Detect which cell encompasses the target text, then output its (x, y) center coordinate. 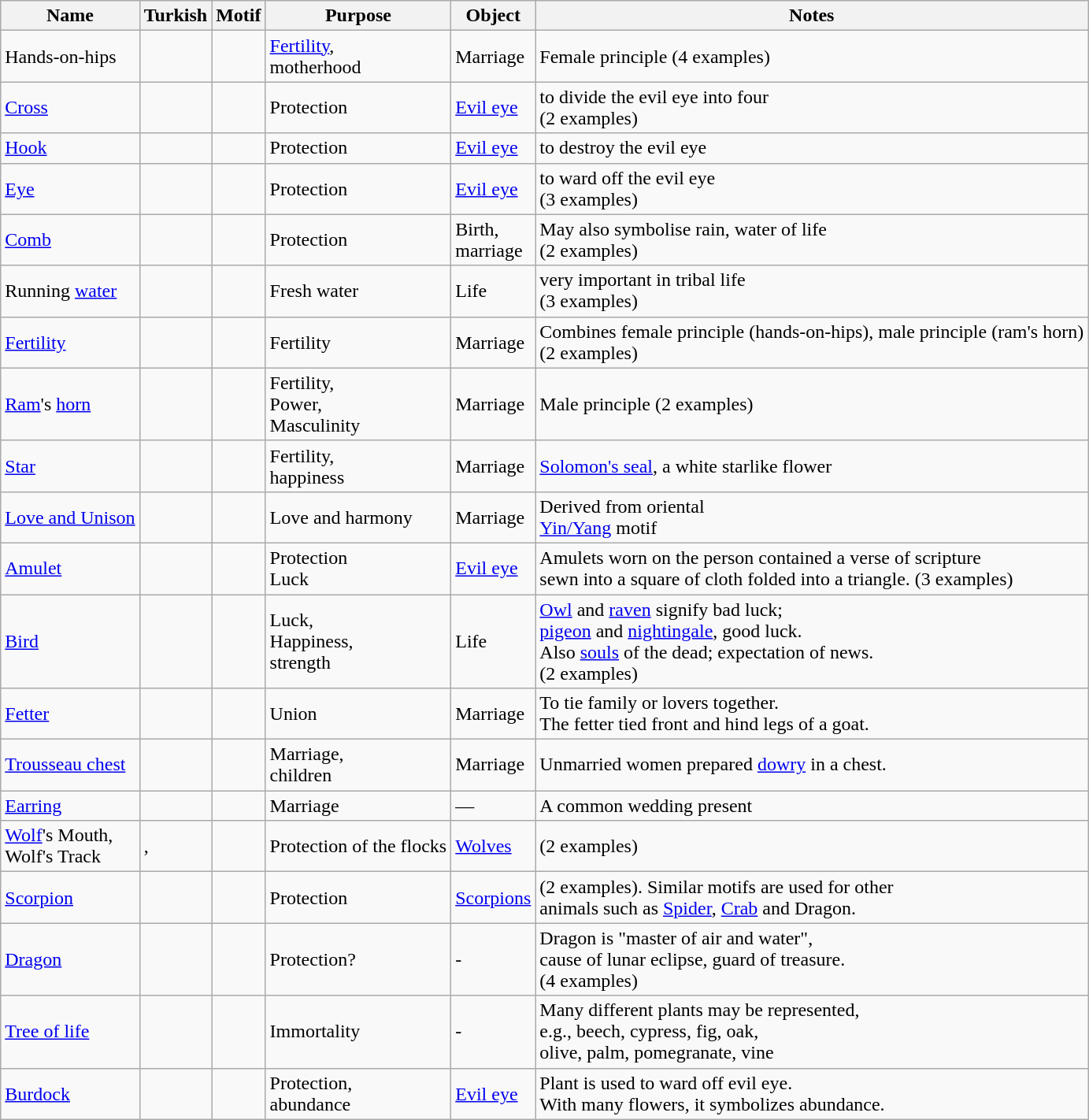
Motif (239, 16)
Love and harmony (358, 517)
Protection of the flocks (358, 846)
Owl and raven signify bad luck;pigeon and nightingale, good luck.Also souls of the dead; expectation of news.(2 examples) (812, 641)
Wolf's Mouth,Wolf's Track (70, 846)
Hands-on-hips (70, 57)
Ram's horn (70, 404)
(2 examples) (812, 846)
Name (70, 16)
to ward off the evil eye(3 examples) (812, 189)
Burdock (70, 1093)
Hook (70, 148)
Combines female principle (hands-on-hips), male principle (ram's horn)(2 examples) (812, 342)
A common wedding present (812, 806)
, (176, 846)
Tree of life (70, 1032)
Fertility,Power,Masculinity (358, 404)
to destroy the evil eye (812, 148)
Wolves (493, 846)
Cross (70, 107)
Male principle (2 examples) (812, 404)
Amulet (70, 569)
Derived from orientalYin/Yang motif (812, 517)
— (493, 806)
Luck,Happiness,strength (358, 641)
To tie family or lovers together.The fetter tied front and hind legs of a goat. (812, 714)
(2 examples). Similar motifs are used for otheranimals such as Spider, Crab and Dragon. (812, 898)
Many different plants may be represented,e.g., beech, cypress, fig, oak,olive, palm, pomegranate, vine (812, 1032)
Scorpion (70, 898)
Immortality (358, 1032)
Bird (70, 641)
Solomon's seal, a white starlike flower (812, 466)
Fetter (70, 714)
Notes (812, 16)
Unmarried women prepared dowry in a chest. (812, 766)
Fertility,happiness (358, 466)
Plant is used to ward off evil eye.With many flowers, it symbolizes abundance. (812, 1093)
Eye (70, 189)
Star (70, 466)
Turkish (176, 16)
Dragon is "master of air and water",cause of lunar eclipse, guard of treasure.(4 examples) (812, 959)
to divide the evil eye into four(2 examples) (812, 107)
Protection? (358, 959)
very important in tribal life(3 examples) (812, 291)
Running water (70, 291)
Earring (70, 806)
Dragon (70, 959)
Love and Unison (70, 517)
Purpose (358, 16)
Birth,marriage (493, 239)
Scorpions (493, 898)
Comb (70, 239)
Female principle (4 examples) (812, 57)
Union (358, 714)
Fertility,motherhood (358, 57)
Amulets worn on the person contained a verse of scripturesewn into a square of cloth folded into a triangle. (3 examples) (812, 569)
ProtectionLuck (358, 569)
Fresh water (358, 291)
Protection,abundance (358, 1093)
Marriage,children (358, 766)
Trousseau chest (70, 766)
May also symbolise rain, water of life(2 examples) (812, 239)
Object (493, 16)
